Output the (X, Y) coordinate of the center of the cell containing the given text.  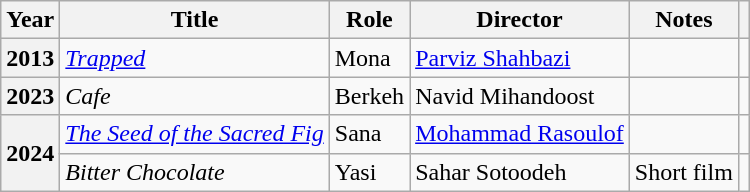
Bitter Chocolate (194, 172)
The Seed of the Sacred Fig (194, 134)
Mohammad Rasoulof (520, 134)
Yasi (369, 172)
Mona (369, 58)
Notes (684, 20)
Navid Mihandoost (520, 96)
Trapped (194, 58)
2013 (30, 58)
2023 (30, 96)
Role (369, 20)
Short film (684, 172)
Sana (369, 134)
Director (520, 20)
Berkeh (369, 96)
Sahar Sotoodeh (520, 172)
Title (194, 20)
Year (30, 20)
Cafe (194, 96)
2024 (30, 153)
Parviz Shahbazi (520, 58)
